Detect which cell encompasses the target text, then output its (X, Y) center coordinate. 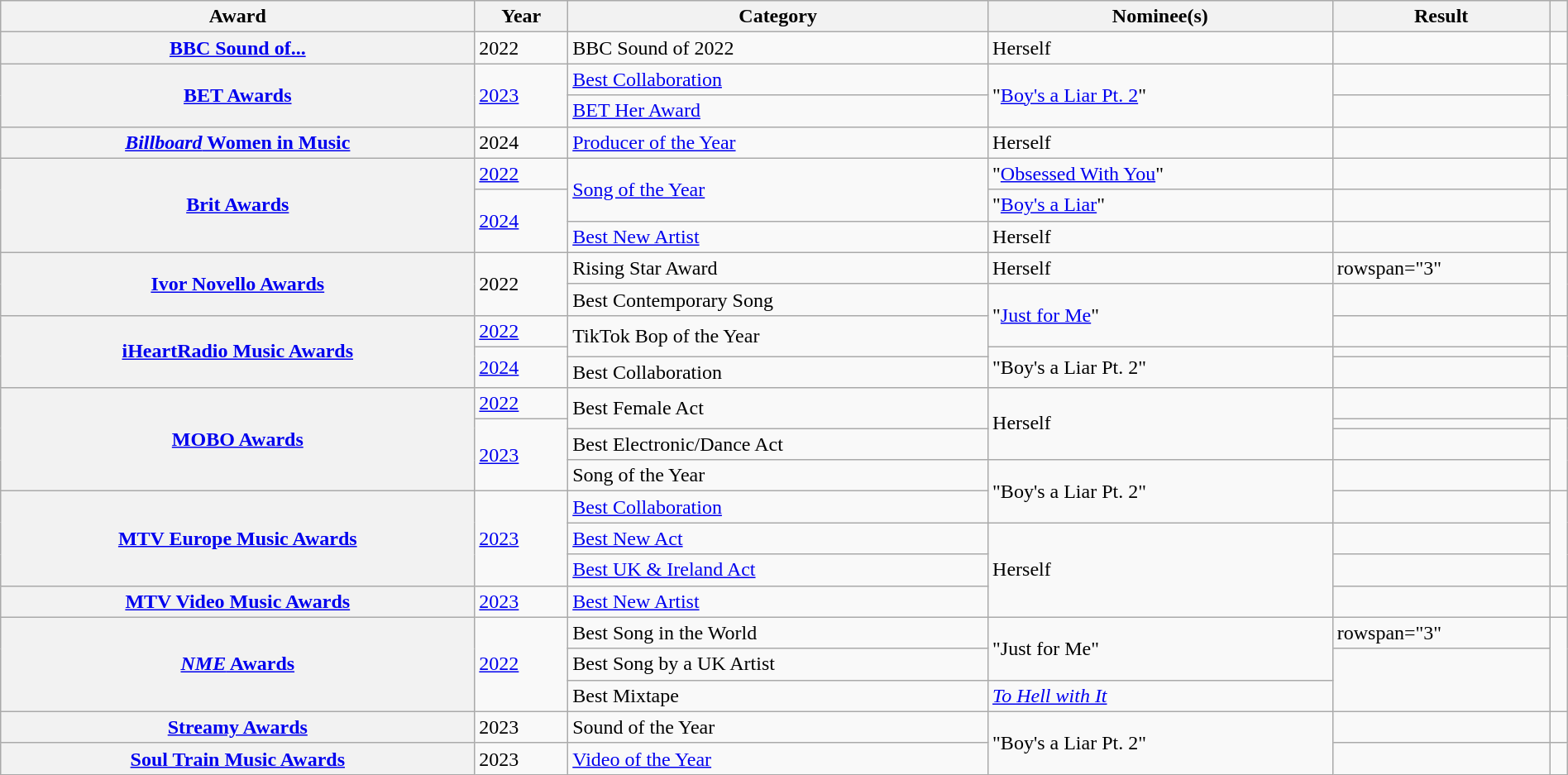
Brit Awards (238, 205)
Producer of the Year (778, 142)
"Obsessed With You" (1161, 174)
MOBO Awards (238, 440)
Result (1441, 17)
Best Mixtape (778, 696)
Billboard Women in Music (238, 142)
BBC Sound of 2022 (778, 48)
Award (238, 17)
Best Female Act (778, 409)
Rising Star Award (778, 268)
NME Awards (238, 664)
BBC Sound of... (238, 48)
Year (521, 17)
TikTok Bop of the Year (778, 336)
iHeartRadio Music Awards (238, 351)
Best UK & Ireland Act (778, 570)
MTV Video Music Awards (238, 601)
Best Song in the World (778, 633)
Video of the Year (778, 758)
MTV Europe Music Awards (238, 538)
Category (778, 17)
Best Contemporary Song (778, 299)
Best Song by a UK Artist (778, 664)
BET Her Award (778, 111)
BET Awards (238, 95)
"Boy's a Liar" (1161, 205)
Nominee(s) (1161, 17)
Ivor Novello Awards (238, 284)
To Hell with It (1161, 696)
Soul Train Music Awards (238, 758)
Sound of the Year (778, 727)
Best Electronic/Dance Act (778, 444)
Best New Act (778, 538)
Streamy Awards (238, 727)
